Identify which cell holds the provided text, then report its (x, y) central coordinate. 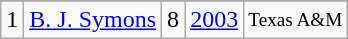
8 (174, 20)
Texas A&M (296, 20)
2003 (214, 20)
B. J. Symons (93, 20)
1 (12, 20)
